Identify which cell holds the provided text, then report its (x, y) central coordinate. 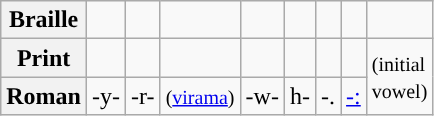
Print (44, 58)
Roman (44, 96)
(initialvowel) (400, 77)
-. (328, 96)
-y- (106, 96)
-r- (144, 96)
h- (300, 96)
-: (354, 96)
-w- (262, 96)
(virama) (200, 96)
Braille (44, 20)
